From the cell containing the given text, extract its center point as (x, y) coordinate. 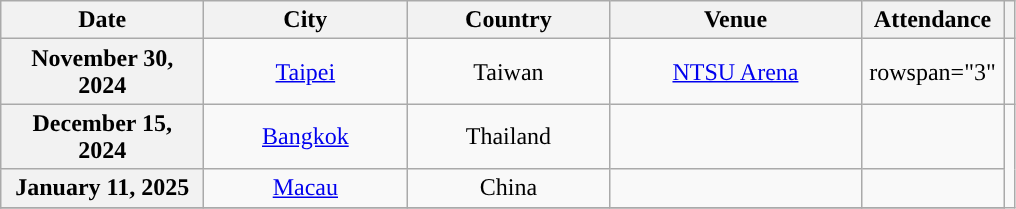
December 15, 2024 (102, 136)
NTSU Arena (736, 72)
Taipei (306, 72)
rowspan="3" (932, 72)
Country (508, 20)
January 11, 2025 (102, 188)
Thailand (508, 136)
Attendance (932, 20)
Date (102, 20)
Venue (736, 20)
Taiwan (508, 72)
Macau (306, 188)
China (508, 188)
November 30, 2024 (102, 72)
City (306, 20)
Bangkok (306, 136)
